Locate the cell with the specified text and output its [X, Y] center coordinate. 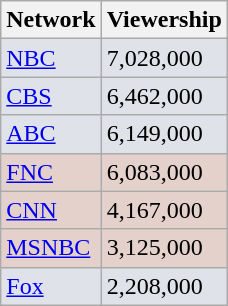
FNC [51, 172]
CNN [51, 210]
ABC [51, 134]
6,083,000 [164, 172]
Fox [51, 286]
6,149,000 [164, 134]
CBS [51, 96]
3,125,000 [164, 248]
NBC [51, 58]
6,462,000 [164, 96]
4,167,000 [164, 210]
Network [51, 20]
Viewership [164, 20]
7,028,000 [164, 58]
2,208,000 [164, 286]
MSNBC [51, 248]
